Return [X, Y] of the center of cell containing provided text 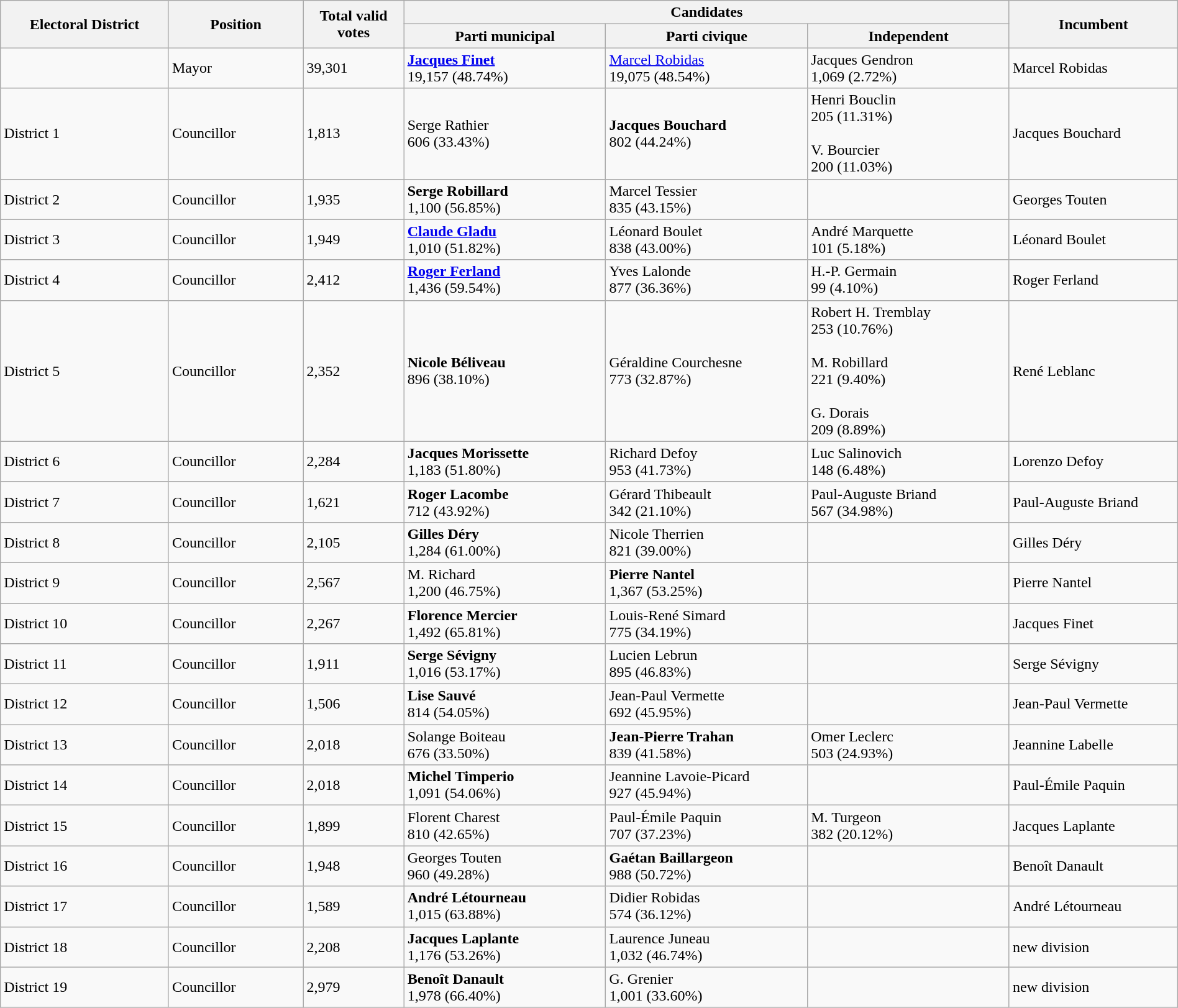
Marcel Robidas [1094, 68]
District 8 [84, 542]
Omer Leclerc503 (24.93%) [908, 745]
Nicole Therrien821 (39.00%) [707, 542]
Jean-Paul Vermette [1094, 705]
1,899 [354, 825]
District 19 [84, 987]
H.-P. Germain99 (4.10%) [908, 280]
M. Richard1,200 (46.75%) [505, 583]
Gilles Déry1,284 (61.00%) [505, 542]
Florence Mercier1,492 (65.81%) [505, 623]
Jacques Morissette1,183 (51.80%) [505, 461]
Serge Robillard1,100 (56.85%) [505, 199]
Lucien Lebrun895 (46.83%) [707, 664]
1,949 [354, 240]
André Marquette101 (5.18%) [908, 240]
1,948 [354, 866]
Richard Defoy953 (41.73%) [707, 461]
Gaétan Baillargeon988 (50.72%) [707, 866]
Mayor [235, 68]
Léonard Boulet838 (43.00%) [707, 240]
2,105 [354, 542]
Jean-Pierre Trahan839 (41.58%) [707, 745]
Jeannine Lavoie-Picard927 (45.94%) [707, 786]
Roger Lacombe712 (43.92%) [505, 502]
Jean-Paul Vermette692 (45.95%) [707, 705]
Georges Touten [1094, 199]
Position [235, 24]
Roger Ferland1,436 (59.54%) [505, 280]
Jacques Finet [1094, 623]
2,208 [354, 947]
Lorenzo Defoy [1094, 461]
Marcel Tessier835 (43.15%) [707, 199]
Serge Sévigny1,016 (53.17%) [505, 664]
Jacques Finet19,157 (48.74%) [505, 68]
2,412 [354, 280]
1,813 [354, 134]
2,284 [354, 461]
Parti civique [707, 36]
District 10 [84, 623]
Louis-René Simard775 (34.19%) [707, 623]
Roger Ferland [1094, 280]
Paul-Auguste Briand [1094, 502]
Benoît Danault1,978 (66.40%) [505, 987]
M. Turgeon382 (20.12%) [908, 825]
District 12 [84, 705]
Incumbent [1094, 24]
1,935 [354, 199]
Jacques Laplante [1094, 825]
1,621 [354, 502]
Marcel Robidas19,075 (48.54%) [707, 68]
Claude Gladu1,010 (51.82%) [505, 240]
District 7 [84, 502]
District 18 [84, 947]
2,352 [354, 370]
Solange Boiteau676 (33.50%) [505, 745]
Jeannine Labelle [1094, 745]
Electoral District [84, 24]
Georges Touten960 (49.28%) [505, 866]
Michel Timperio1,091 (54.06%) [505, 786]
District 2 [84, 199]
André Létourneau1,015 (63.88%) [505, 906]
District 9 [84, 583]
Lise Sauvé814 (54.05%) [505, 705]
Jacques Laplante1,176 (53.26%) [505, 947]
Paul-Émile Paquin707 (37.23%) [707, 825]
District 11 [84, 664]
District 6 [84, 461]
1,911 [354, 664]
Robert H. Tremblay253 (10.76%)M. Robillard221 (9.40%)G. Dorais209 (8.89%) [908, 370]
Paul-Auguste Briand567 (34.98%) [908, 502]
Total valid votes [354, 24]
Laurence Juneau1,032 (46.74%) [707, 947]
Gérard Thibeault342 (21.10%) [707, 502]
District 13 [84, 745]
Yves Lalonde877 (36.36%) [707, 280]
Géraldine Courchesne773 (32.87%) [707, 370]
Luc Salinovich148 (6.48%) [908, 461]
District 17 [84, 906]
G. Grenier1,001 (33.60%) [707, 987]
Parti municipal [505, 36]
Candidates [706, 12]
Serge Rathier606 (33.43%) [505, 134]
39,301 [354, 68]
Henri Bouclin205 (11.31%)V. Bourcier200 (11.03%) [908, 134]
District 15 [84, 825]
Serge Sévigny [1094, 664]
District 1 [84, 134]
André Létourneau [1094, 906]
2,567 [354, 583]
District 4 [84, 280]
Pierre Nantel1,367 (53.25%) [707, 583]
Jacques Bouchard [1094, 134]
Florent Charest810 (42.65%) [505, 825]
Didier Robidas574 (36.12%) [707, 906]
Benoît Danault [1094, 866]
District 14 [84, 786]
Independent [908, 36]
1,506 [354, 705]
Jacques Gendron1,069 (2.72%) [908, 68]
Nicole Béliveau896 (38.10%) [505, 370]
Jacques Bouchard802 (44.24%) [707, 134]
René Leblanc [1094, 370]
Léonard Boulet [1094, 240]
1,589 [354, 906]
Gilles Déry [1094, 542]
District 5 [84, 370]
District 3 [84, 240]
District 16 [84, 866]
2,267 [354, 623]
Paul-Émile Paquin [1094, 786]
Pierre Nantel [1094, 583]
2,979 [354, 987]
